Provide the [x, y] coordinate of the cell's center where the given text is located.  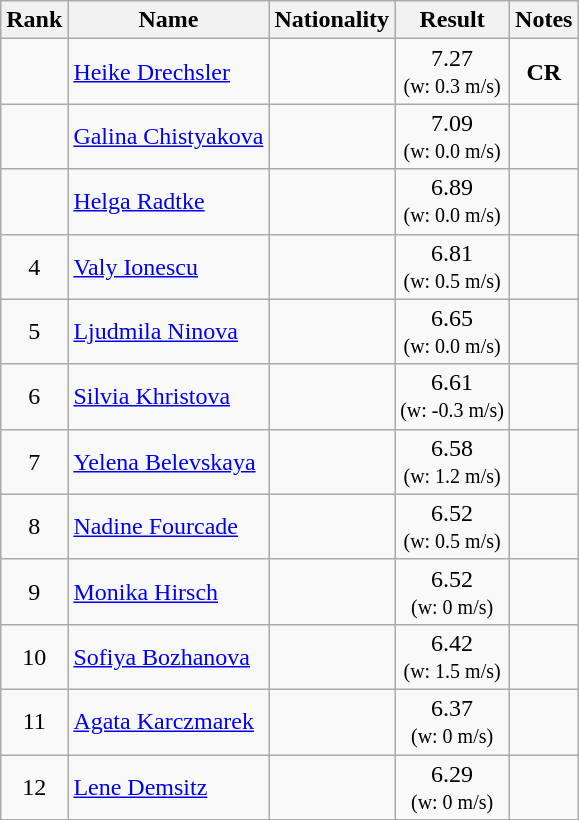
Result [452, 20]
6.37(w: 0 m/s) [452, 722]
Notes [544, 20]
8 [34, 526]
6.58(w: 1.2 m/s) [452, 462]
7 [34, 462]
Nationality [332, 20]
Rank [34, 20]
7.27(w: 0.3 m/s) [452, 72]
6.52(w: 0 m/s) [452, 592]
Lene Demsitz [168, 786]
12 [34, 786]
Sofiya Bozhanova [168, 656]
Ljudmila Ninova [168, 332]
Yelena Belevskaya [168, 462]
CR [544, 72]
10 [34, 656]
Nadine Fourcade [168, 526]
6.61(w: -0.3 m/s) [452, 396]
7.09(w: 0.0 m/s) [452, 136]
5 [34, 332]
9 [34, 592]
6.52(w: 0.5 m/s) [452, 526]
6 [34, 396]
6.81(w: 0.5 m/s) [452, 266]
6.42(w: 1.5 m/s) [452, 656]
11 [34, 722]
Agata Karczmarek [168, 722]
6.29(w: 0 m/s) [452, 786]
6.89(w: 0.0 m/s) [452, 202]
Valy Ionescu [168, 266]
Heike Drechsler [168, 72]
Helga Radtke [168, 202]
Silvia Khristova [168, 396]
Monika Hirsch [168, 592]
Name [168, 20]
Galina Chistyakova [168, 136]
6.65(w: 0.0 m/s) [452, 332]
4 [34, 266]
